Output the (x, y) coordinate of the center of the cell containing the given text.  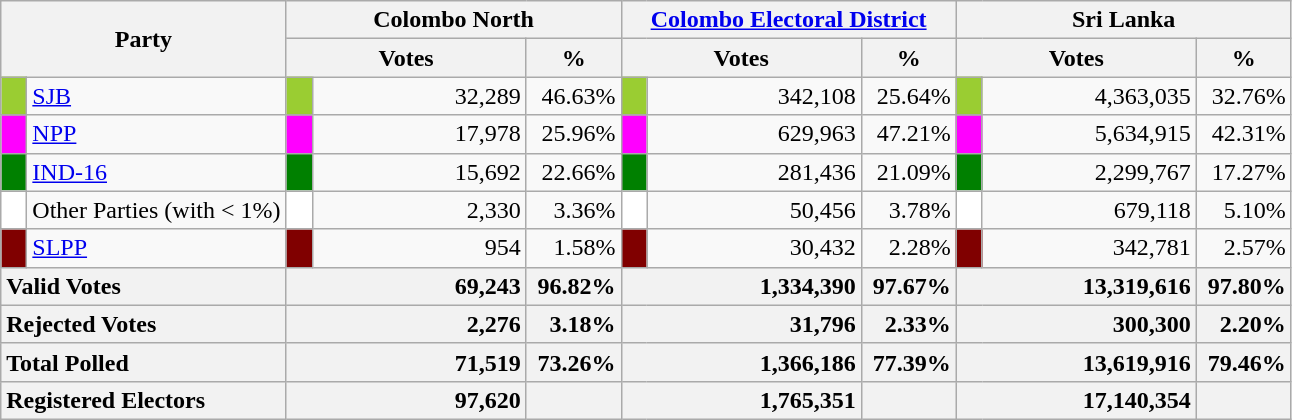
1.58% (574, 248)
2.28% (908, 248)
2,330 (419, 210)
5,634,915 (1089, 134)
IND-16 (156, 172)
17,978 (419, 134)
32.76% (1244, 96)
17,140,354 (1076, 400)
954 (419, 248)
Valid Votes (144, 286)
300,300 (1076, 324)
342,108 (754, 96)
22.66% (574, 172)
97.67% (908, 286)
Sri Lanka (1124, 20)
46.63% (574, 96)
71,519 (406, 362)
25.64% (908, 96)
47.21% (908, 134)
1,765,351 (741, 400)
96.82% (574, 286)
2.20% (1244, 324)
69,243 (406, 286)
Colombo Electoral District (788, 20)
679,118 (1089, 210)
1,366,186 (741, 362)
77.39% (908, 362)
30,432 (754, 248)
2.33% (908, 324)
SJB (156, 96)
3.18% (574, 324)
13,319,616 (1076, 286)
NPP (156, 134)
2,299,767 (1089, 172)
25.96% (574, 134)
21.09% (908, 172)
Rejected Votes (144, 324)
15,692 (419, 172)
50,456 (754, 210)
79.46% (1244, 362)
97,620 (406, 400)
32,289 (419, 96)
4,363,035 (1089, 96)
31,796 (741, 324)
342,781 (1089, 248)
Party (144, 39)
17.27% (1244, 172)
73.26% (574, 362)
13,619,916 (1076, 362)
Registered Electors (144, 400)
Total Polled (144, 362)
SLPP (156, 248)
1,334,390 (741, 286)
Other Parties (with < 1%) (156, 210)
Colombo North (454, 20)
5.10% (1244, 210)
97.80% (1244, 286)
42.31% (1244, 134)
629,963 (754, 134)
3.78% (908, 210)
2.57% (1244, 248)
3.36% (574, 210)
281,436 (754, 172)
2,276 (406, 324)
